From the cell containing the given text, extract its center point as [X, Y] coordinate. 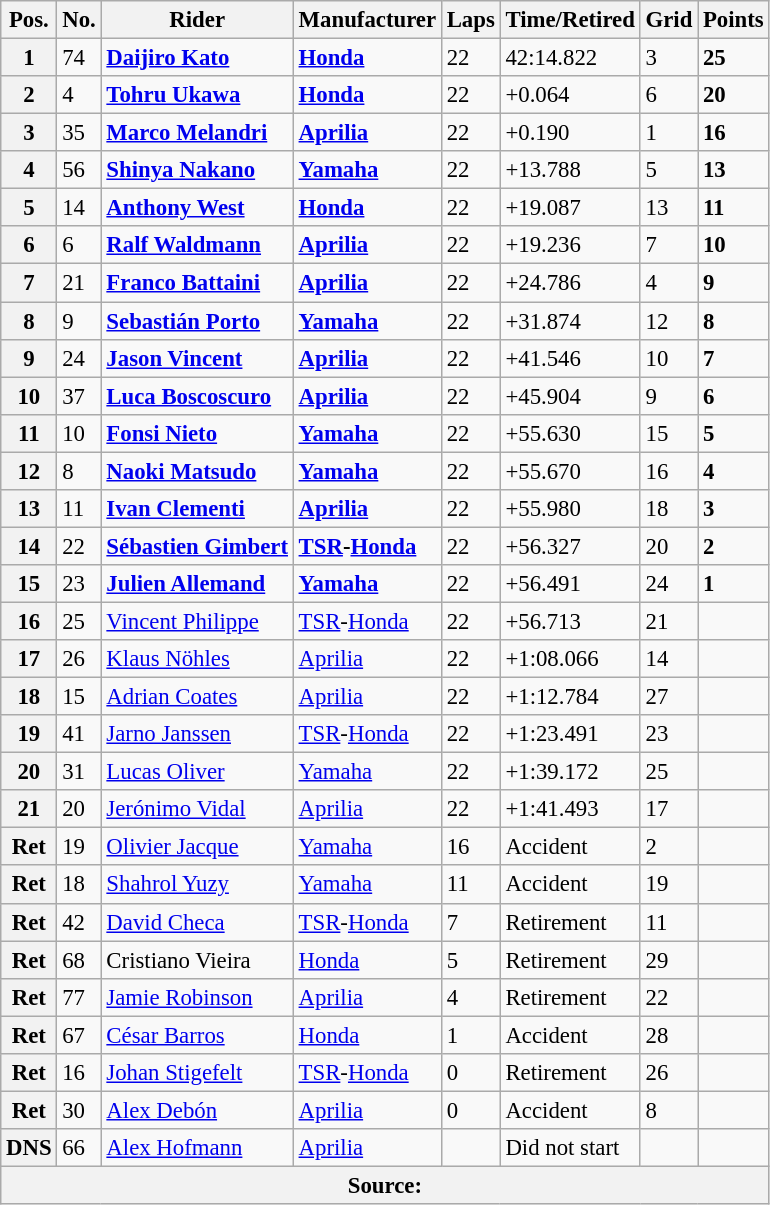
DNS [29, 1148]
Ralf Waldmann [197, 245]
+31.874 [570, 321]
37 [79, 396]
35 [79, 133]
28 [668, 1035]
56 [79, 170]
31 [79, 772]
+19.087 [570, 208]
42 [79, 922]
+0.190 [570, 133]
Vincent Philippe [197, 621]
Manufacturer [367, 20]
Jerónimo Vidal [197, 809]
+24.786 [570, 283]
+41.546 [570, 358]
Ivan Clementi [197, 509]
Olivier Jacque [197, 847]
Alex Hofmann [197, 1148]
Klaus Nöhles [197, 659]
Alex Debón [197, 1110]
+1:39.172 [570, 772]
Marco Melandri [197, 133]
+55.670 [570, 471]
Adrian Coates [197, 697]
Points [734, 20]
Pos. [29, 20]
41 [79, 734]
Laps [470, 20]
César Barros [197, 1035]
Fonsi Nieto [197, 433]
Jamie Robinson [197, 997]
+45.904 [570, 396]
66 [79, 1148]
Daijiro Kato [197, 58]
+56.327 [570, 546]
Cristiano Vieira [197, 960]
+1:08.066 [570, 659]
+1:41.493 [570, 809]
Sébastien Gimbert [197, 546]
Source: [385, 1185]
42:14.822 [570, 58]
Lucas Oliver [197, 772]
30 [79, 1110]
+13.788 [570, 170]
+0.064 [570, 95]
Naoki Matsudo [197, 471]
77 [79, 997]
74 [79, 58]
67 [79, 1035]
+1:23.491 [570, 734]
Did not start [570, 1148]
68 [79, 960]
David Checa [197, 922]
+19.236 [570, 245]
29 [668, 960]
Shahrol Yuzy [197, 885]
Time/Retired [570, 20]
+55.980 [570, 509]
+1:12.784 [570, 697]
No. [79, 20]
Anthony West [197, 208]
Jason Vincent [197, 358]
+55.630 [570, 433]
27 [668, 697]
Tohru Ukawa [197, 95]
Sebastián Porto [197, 321]
+56.491 [570, 584]
Franco Battaini [197, 283]
+56.713 [570, 621]
Luca Boscoscuro [197, 396]
Julien Allemand [197, 584]
Jarno Janssen [197, 734]
Johan Stigefelt [197, 1073]
Shinya Nakano [197, 170]
Grid [668, 20]
Rider [197, 20]
